For the text-containing cell, return its midpoint in (x, y) coordinate format. 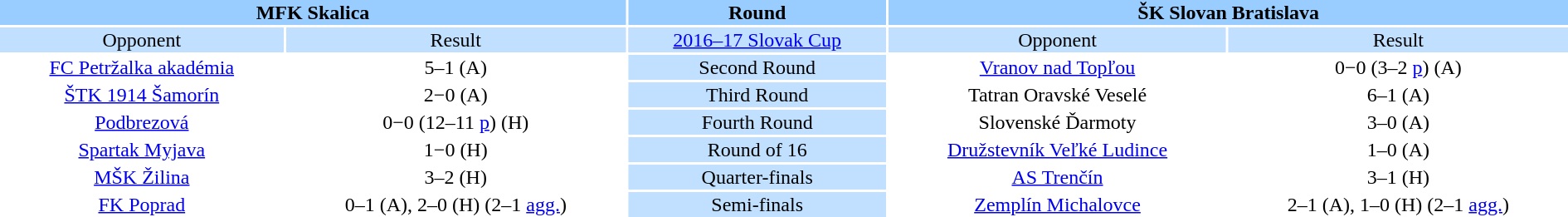
0−0 (12–11 p) (H) (456, 122)
2–1 (A), 1–0 (H) (2–1 agg.) (1399, 205)
Vranov nad Topľou (1057, 67)
Round (757, 12)
3–2 (H) (456, 177)
MŠK Žilina (142, 177)
Slovenské Ďarmoty (1057, 122)
ŠTK 1914 Šamorín (142, 95)
ŠK Slovan Bratislava (1228, 12)
Round of 16 (757, 150)
6–1 (A) (1399, 95)
Spartak Myjava (142, 150)
0–1 (A), 2–0 (H) (2–1 agg.) (456, 205)
3–1 (H) (1399, 177)
1–0 (A) (1399, 150)
Quarter-finals (757, 177)
MFK Skalica (313, 12)
Podbrezová (142, 122)
Third Round (757, 95)
Fourth Round (757, 122)
Družstevník Veľké Ludince (1057, 150)
5–1 (A) (456, 67)
2016–17 Slovak Cup (757, 40)
Second Round (757, 67)
FC Petržalka akadémia (142, 67)
0−0 (3–2 p) (A) (1399, 67)
Tatran Oravské Veselé (1057, 95)
Zemplín Michalovce (1057, 205)
1−0 (H) (456, 150)
FK Poprad (142, 205)
3–0 (A) (1399, 122)
AS Trenčín (1057, 177)
Semi-finals (757, 205)
2−0 (A) (456, 95)
